Locate the cell with the specified text and output its (x, y) center coordinate. 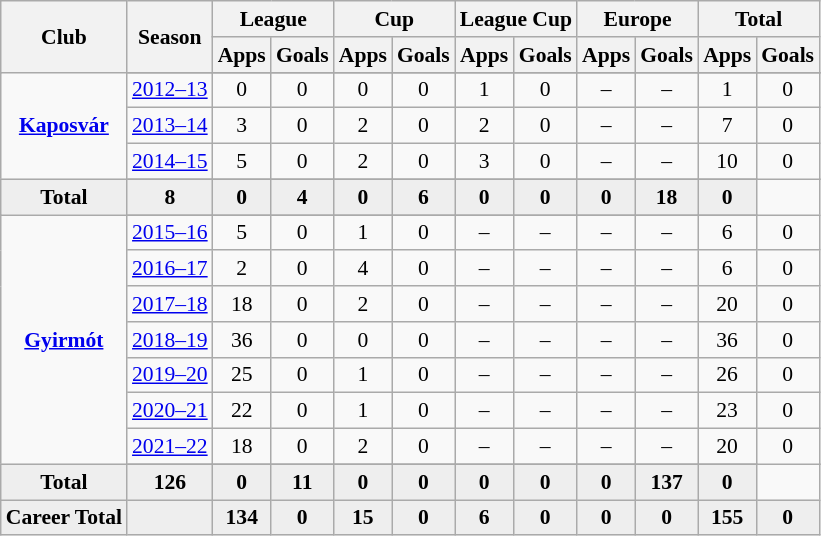
15 (363, 518)
2020–21 (170, 411)
2014–15 (170, 162)
Gyirmót (64, 340)
Career Total (64, 518)
8 (170, 197)
11 (302, 482)
Kaposvár (64, 126)
126 (170, 482)
League (274, 19)
7 (727, 126)
26 (727, 375)
2019–20 (170, 375)
Club (64, 36)
Europe (638, 19)
2018–19 (170, 340)
25 (242, 375)
2016–17 (170, 269)
Season (170, 36)
23 (727, 411)
2012–13 (170, 90)
2021–22 (170, 447)
22 (242, 411)
137 (666, 482)
10 (727, 162)
2013–14 (170, 126)
134 (242, 518)
Cup (394, 19)
2015–16 (170, 233)
League Cup (516, 19)
155 (727, 518)
2017–18 (170, 304)
